Pinpoint the cell where the given text exists, returning its (x, y) midpoint coordinate. 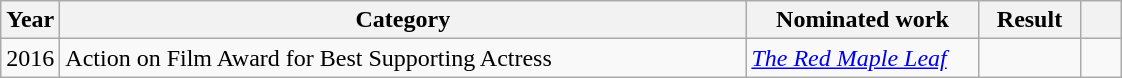
The Red Maple Leaf (862, 58)
Year (30, 20)
Nominated work (862, 20)
Category (403, 20)
Result (1030, 20)
2016 (30, 58)
Action on Film Award for Best Supporting Actress (403, 58)
